Capture the cell that displays the provided text and extract its (x, y) central coordinate. 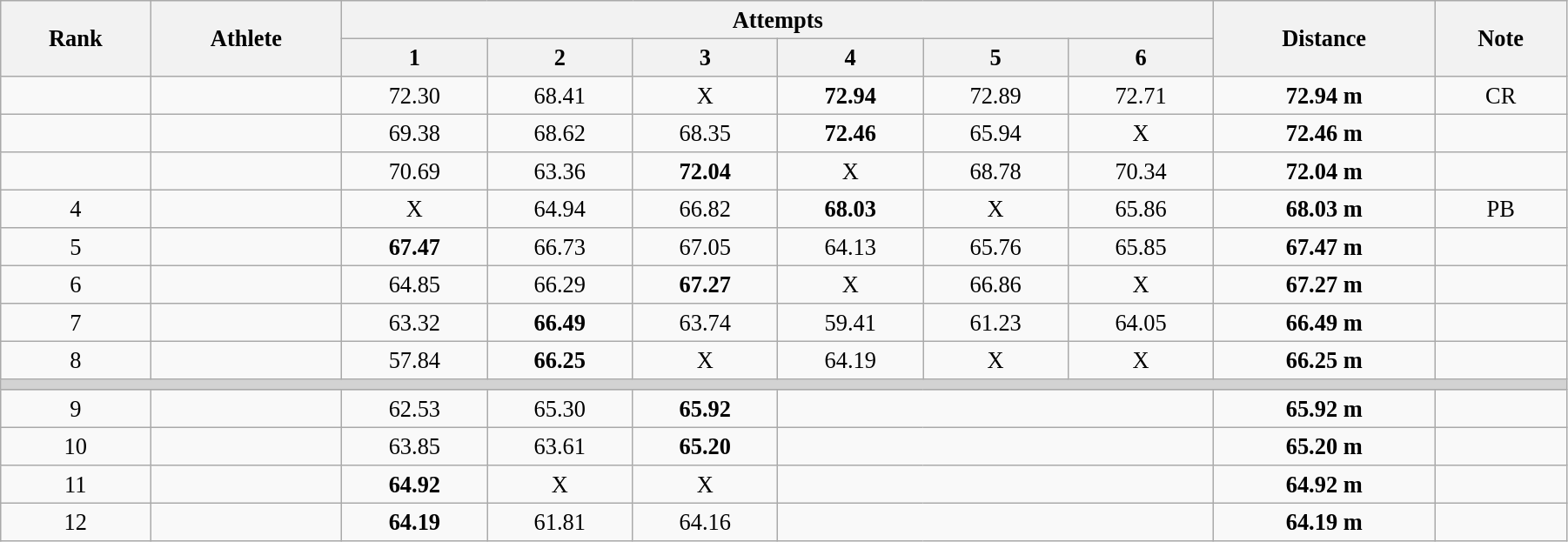
72.71 (1142, 95)
64.92 (414, 485)
65.20 (705, 446)
66.73 (560, 247)
70.69 (414, 171)
65.92 m (1324, 409)
68.78 (995, 171)
8 (76, 360)
59.41 (851, 323)
68.41 (560, 95)
65.94 (995, 133)
67.27 (705, 284)
63.74 (705, 323)
3 (705, 57)
72.94 (851, 95)
7 (76, 323)
65.86 (1142, 209)
64.13 (851, 247)
57.84 (414, 360)
66.82 (705, 209)
69.38 (414, 133)
63.85 (414, 446)
2 (560, 57)
Athlete (246, 38)
72.30 (414, 95)
72.94 m (1324, 95)
61.23 (995, 323)
68.03 m (1324, 209)
12 (76, 522)
66.25 m (1324, 360)
66.86 (995, 284)
61.81 (560, 522)
64.16 (705, 522)
72.46 m (1324, 133)
Distance (1324, 38)
64.92 m (1324, 485)
Rank (76, 38)
CR (1501, 95)
65.30 (560, 409)
67.47 m (1324, 247)
63.32 (414, 323)
11 (76, 485)
72.46 (851, 133)
70.34 (1142, 171)
64.94 (560, 209)
10 (76, 446)
66.29 (560, 284)
64.19 m (1324, 522)
67.47 (414, 247)
72.04 (705, 171)
66.49 m (1324, 323)
65.92 (705, 409)
65.20 m (1324, 446)
72.04 m (1324, 171)
67.05 (705, 247)
63.36 (560, 171)
9 (76, 409)
68.62 (560, 133)
PB (1501, 209)
63.61 (560, 446)
64.05 (1142, 323)
68.35 (705, 133)
Note (1501, 38)
Attempts (778, 19)
68.03 (851, 209)
62.53 (414, 409)
1 (414, 57)
65.76 (995, 247)
66.25 (560, 360)
65.85 (1142, 247)
64.85 (414, 284)
66.49 (560, 323)
72.89 (995, 95)
67.27 m (1324, 284)
